Provide the (x, y) coordinate of the cell's center where the given text is located.  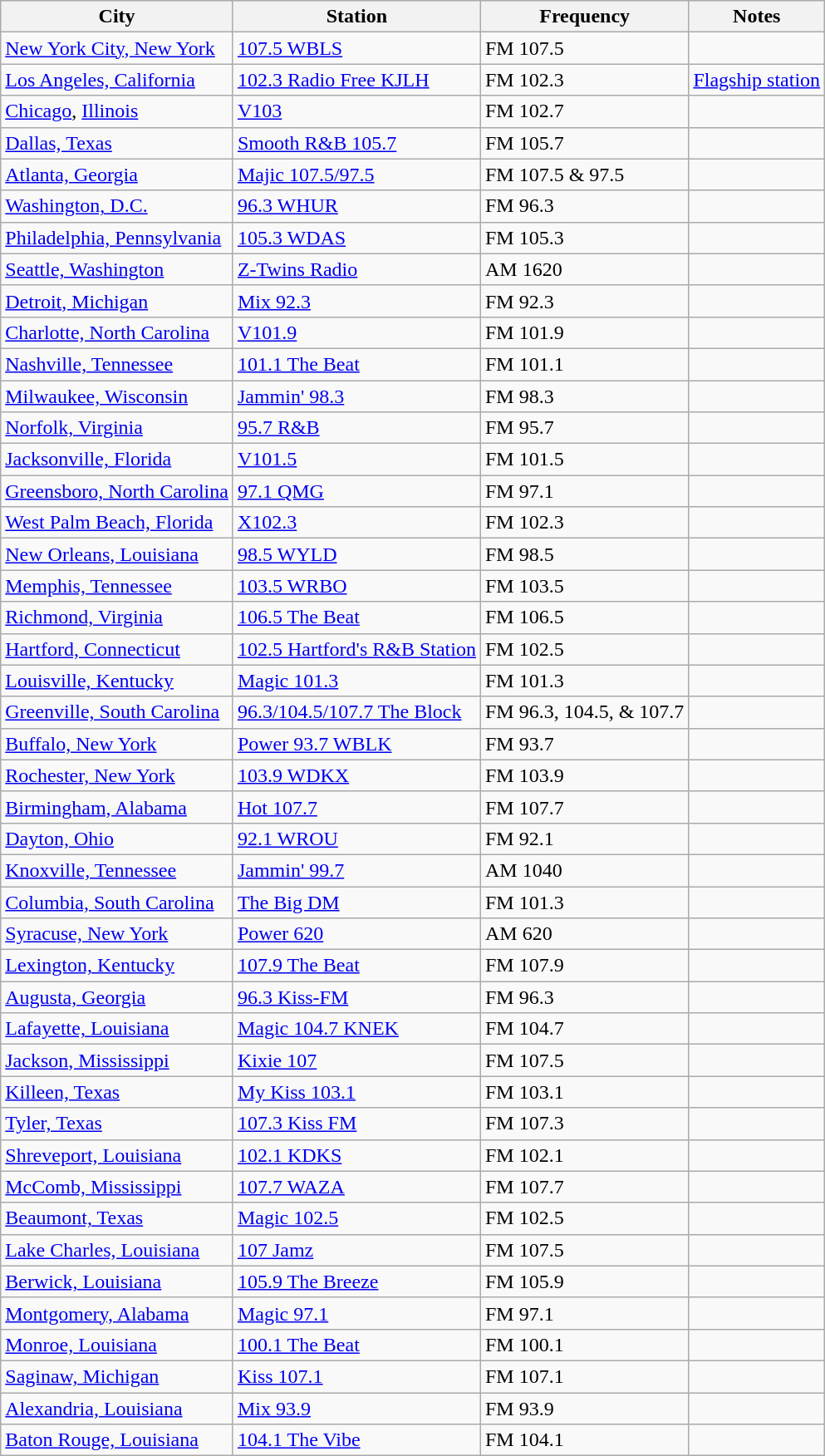
Jammin' 98.3 (356, 396)
96.3 WHUR (356, 206)
Augusta, Georgia (117, 997)
Jammin' 99.7 (356, 870)
Hartford, Connecticut (117, 649)
Birmingham, Alabama (117, 807)
Lafayette, Louisiana (117, 1029)
FM 93.9 (584, 1409)
FM 105.9 (584, 1281)
Los Angeles, California (117, 80)
FM 103.5 (584, 586)
Killeen, Texas (117, 1092)
FM 101.9 (584, 332)
107.5 WBLS (356, 48)
AM 1040 (584, 870)
Lexington, Kentucky (117, 966)
96.3/104.5/107.7 The Block (356, 712)
FM 92.3 (584, 301)
Smooth R&B 105.7 (356, 143)
Frequency (584, 17)
96.3 Kiss-FM (356, 997)
AM 1620 (584, 269)
City (117, 17)
Dallas, Texas (117, 143)
106.5 The Beat (356, 617)
FM 104.1 (584, 1440)
Beaumont, Texas (117, 1218)
Alexandria, Louisiana (117, 1409)
Seattle, Washington (117, 269)
Norfolk, Virginia (117, 428)
Detroit, Michigan (117, 301)
107.3 Kiss FM (356, 1124)
Milwaukee, Wisconsin (117, 396)
FM 100.1 (584, 1345)
Greensboro, North Carolina (117, 491)
Kixie 107 (356, 1060)
Hot 107.7 (356, 807)
Rochester, New York (117, 775)
V101.9 (356, 332)
Majic 107.5/97.5 (356, 175)
Baton Rouge, Louisiana (117, 1440)
Louisville, Kentucky (117, 681)
Saginaw, Michigan (117, 1376)
Magic 104.7 KNEK (356, 1029)
100.1 The Beat (356, 1345)
FM 95.7 (584, 428)
Montgomery, Alabama (117, 1313)
FM 96.3, 104.5, & 107.7 (584, 712)
104.1 The Vibe (356, 1440)
V101.5 (356, 460)
Mix 93.9 (356, 1409)
Washington, D.C. (117, 206)
FM 107.1 (584, 1376)
McComb, Mississippi (117, 1187)
Memphis, Tennessee (117, 586)
Buffalo, New York (117, 744)
Lake Charles, Louisiana (117, 1250)
Magic 101.3 (356, 681)
Greenville, South Carolina (117, 712)
FM 105.3 (584, 238)
101.1 The Beat (356, 364)
Syracuse, New York (117, 934)
X102.3 (356, 523)
Jackson, Mississippi (117, 1060)
102.5 Hartford's R&B Station (356, 649)
98.5 WYLD (356, 554)
My Kiss 103.1 (356, 1092)
FM 105.7 (584, 143)
105.9 The Breeze (356, 1281)
Notes (757, 17)
Nashville, Tennessee (117, 364)
FM 93.7 (584, 744)
FM 107.9 (584, 966)
Station (356, 17)
107 Jamz (356, 1250)
107.7 WAZA (356, 1187)
Knoxville, Tennessee (117, 870)
FM 106.5 (584, 617)
92.1 WROU (356, 839)
Mix 92.3 (356, 301)
Shreveport, Louisiana (117, 1155)
95.7 R&B (356, 428)
Power 93.7 WBLK (356, 744)
Power 620 (356, 934)
Kiss 107.1 (356, 1376)
FM 104.7 (584, 1029)
Magic 97.1 (356, 1313)
Dayton, Ohio (117, 839)
102.3 Radio Free KJLH (356, 80)
Magic 102.5 (356, 1218)
FM 102.1 (584, 1155)
105.3 WDAS (356, 238)
107.9 The Beat (356, 966)
Jacksonville, Florida (117, 460)
103.9 WDKX (356, 775)
FM 101.1 (584, 364)
Chicago, Illinois (117, 111)
V103 (356, 111)
FM 98.3 (584, 396)
Atlanta, Georgia (117, 175)
Tyler, Texas (117, 1124)
Columbia, South Carolina (117, 902)
Richmond, Virginia (117, 617)
97.1 QMG (356, 491)
AM 620 (584, 934)
The Big DM (356, 902)
102.1 KDKS (356, 1155)
West Palm Beach, Florida (117, 523)
FM 107.3 (584, 1124)
New York City, New York (117, 48)
FM 107.5 & 97.5 (584, 175)
Monroe, Louisiana (117, 1345)
FM 98.5 (584, 554)
New Orleans, Louisiana (117, 554)
FM 103.1 (584, 1092)
FM 92.1 (584, 839)
103.5 WRBO (356, 586)
Z-Twins Radio (356, 269)
Philadelphia, Pennsylvania (117, 238)
Flagship station (757, 80)
FM 102.7 (584, 111)
FM 103.9 (584, 775)
FM 101.5 (584, 460)
Berwick, Louisiana (117, 1281)
Charlotte, North Carolina (117, 332)
